Determine the [X, Y] coordinate at the center of the cell enclosing the given text.  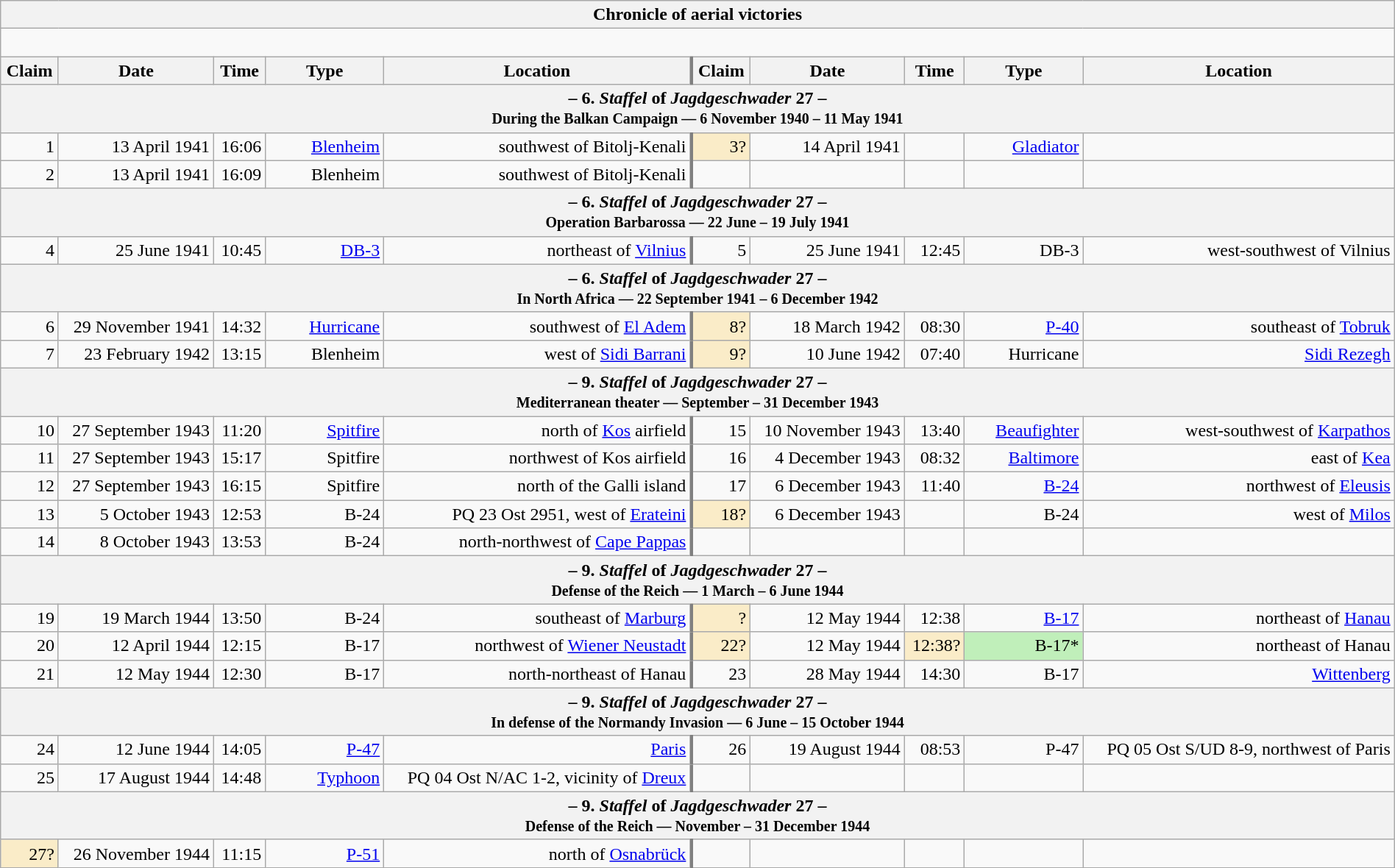
18 March 1942 [828, 326]
13:53 [240, 542]
southeast of Tobruk [1239, 326]
Wittenberg [1239, 674]
15 [720, 430]
15:17 [240, 458]
Sidi Rezegh [1239, 354]
13:40 [934, 430]
14:30 [934, 674]
12 April 1944 [135, 646]
08:32 [934, 458]
19 March 1944 [135, 618]
16:06 [240, 146]
14:32 [240, 326]
north of Kos airfield [538, 430]
10:45 [240, 250]
12 June 1944 [135, 750]
19 [29, 618]
16:15 [240, 486]
– 6. Staffel of Jagdgeschwader 27 –Operation Barbarossa — 22 June – 19 July 1941 [697, 212]
16 [720, 458]
– 9. Staffel of Jagdgeschwader 27 –In defense of the Normandy Invasion — 6 June – 15 October 1944 [697, 712]
24 [29, 750]
11:15 [240, 853]
PQ 04 Ost N/AC 1-2, vicinity of Dreux [538, 778]
07:40 [934, 354]
5 [720, 250]
9? [720, 354]
west of Milos [1239, 514]
10 [29, 430]
17 August 1944 [135, 778]
– 9. Staffel of Jagdgeschwader 27 –Defense of the Reich — 1 March – 6 June 1944 [697, 580]
– 9. Staffel of Jagdgeschwader 27 –Mediterranean theater — September – 31 December 1943 [697, 391]
8 October 1943 [135, 542]
27? [29, 853]
25 [29, 778]
northeast of Vilnius [538, 250]
29 November 1941 [135, 326]
north of the Galli island [538, 486]
13:50 [240, 618]
PQ 05 Ost S/UD 8-9, northwest of Paris [1239, 750]
west of Sidi Barrani [538, 354]
14 [29, 542]
Paris [538, 750]
8? [720, 326]
20 [29, 646]
14:48 [240, 778]
Beaufighter [1024, 430]
PQ 23 Ost 2951, west of Erateini [538, 514]
5 October 1943 [135, 514]
26 [720, 750]
21 [29, 674]
12:30 [240, 674]
11:40 [934, 486]
28 May 1944 [828, 674]
4 [29, 250]
east of Kea [1239, 458]
12:15 [240, 646]
11 [29, 458]
18? [720, 514]
southwest of El Adem [538, 326]
– 6. Staffel of Jagdgeschwader 27 –In North Africa — 22 September 1941 – 6 December 1942 [697, 288]
Gladiator [1024, 146]
southeast of Marburg [538, 618]
08:30 [934, 326]
P-51 [325, 853]
7 [29, 354]
17 [720, 486]
northwest of Wiener Neustadt [538, 646]
– 6. Staffel of Jagdgeschwader 27 –During the Balkan Campaign — 6 November 1940 – 11 May 1941 [697, 109]
26 November 1944 [135, 853]
3? [720, 146]
? [720, 618]
north-northeast of Hanau [538, 674]
12:53 [240, 514]
23 [720, 674]
23 February 1942 [135, 354]
north of Osnabrück [538, 853]
2 [29, 174]
10 November 1943 [828, 430]
B-17* [1024, 646]
10 June 1942 [828, 354]
16:09 [240, 174]
west-southwest of Vilnius [1239, 250]
Chronicle of aerial victories [697, 15]
12:45 [934, 250]
Baltimore [1024, 458]
north-northwest of Cape Pappas [538, 542]
22? [720, 646]
13 [29, 514]
13:15 [240, 354]
12:38 [934, 618]
14 April 1941 [828, 146]
Typhoon [325, 778]
6 [29, 326]
11:20 [240, 430]
northwest of Kos airfield [538, 458]
P-40 [1024, 326]
– 9. Staffel of Jagdgeschwader 27 –Defense of the Reich — November – 31 December 1944 [697, 815]
08:53 [934, 750]
1 [29, 146]
12:38? [934, 646]
12 [29, 486]
northwest of Eleusis [1239, 486]
19 August 1944 [828, 750]
14:05 [240, 750]
4 December 1943 [828, 458]
west-southwest of Karpathos [1239, 430]
